Locate the cell with the specified text and output its (x, y) center coordinate. 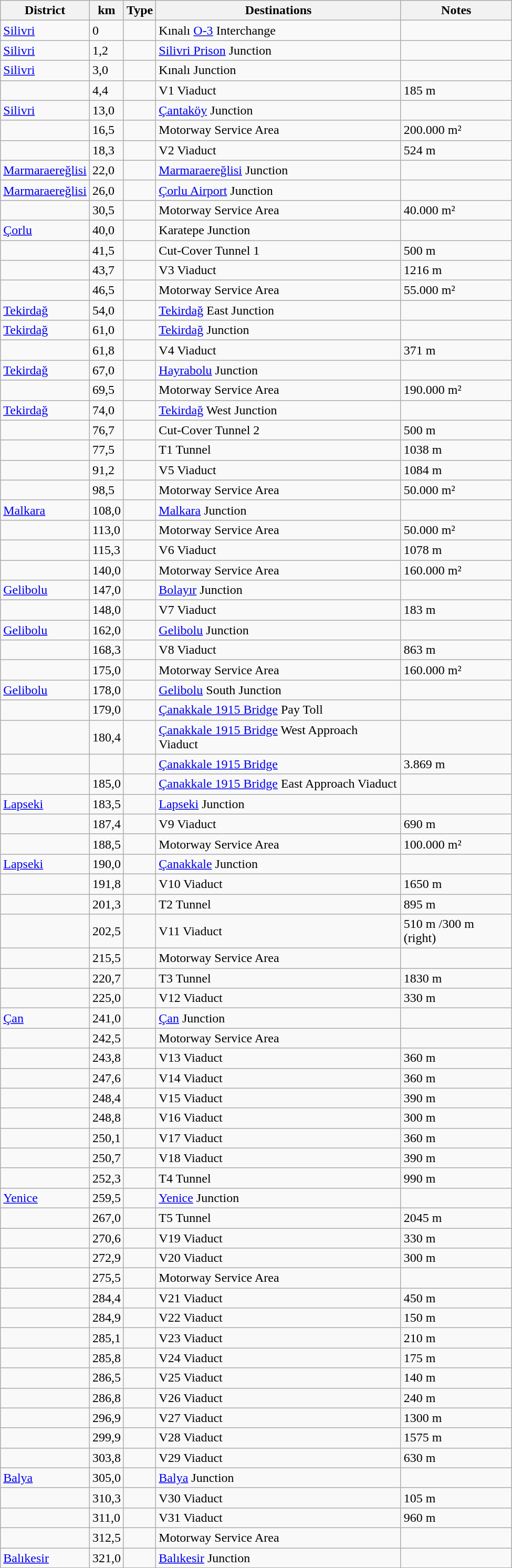
190,0 (106, 864)
Çantaköy Junction (278, 110)
1,2 (106, 50)
Kınalı O-3 Interchange (278, 30)
Çanakkale 1915 Bridge (278, 764)
98,5 (106, 490)
185,0 (106, 784)
V16 Viaduct (278, 1118)
43,7 (106, 270)
V21 Viaduct (278, 1298)
Destinations (278, 11)
91,2 (106, 470)
247,6 (106, 1078)
190.000 m² (456, 390)
V17 Viaduct (278, 1138)
185 m (456, 90)
202,5 (106, 932)
243,8 (106, 1058)
V4 Viaduct (278, 350)
Tekirdağ East Junction (278, 310)
175 m (456, 1358)
Cut-Cover Tunnel 2 (278, 430)
V29 Viaduct (278, 1458)
Malkara (45, 510)
201,3 (106, 904)
V22 Viaduct (278, 1318)
267,0 (106, 1218)
Notes (456, 11)
140 m (456, 1378)
Çan (45, 1018)
Kınalı Junction (278, 70)
310,3 (106, 1498)
V2 Viaduct (278, 150)
V7 Viaduct (278, 610)
Gelibolu Junction (278, 630)
30,5 (106, 210)
148,0 (106, 610)
180,4 (106, 737)
V25 Viaduct (278, 1378)
V30 Viaduct (278, 1498)
Tekirdağ West Junction (278, 410)
311,0 (106, 1518)
296,9 (106, 1418)
61,0 (106, 330)
67,0 (106, 370)
284,9 (106, 1318)
524 m (456, 150)
km (106, 11)
990 m (456, 1178)
0 (106, 30)
183 m (456, 610)
13,0 (106, 110)
Yenice (45, 1198)
305,0 (106, 1478)
74,0 (106, 410)
220,7 (106, 978)
Cut-Cover Tunnel 1 (278, 250)
76,7 (106, 430)
Çanakkale 1915 Bridge Pay Toll (278, 710)
Balıkesir Junction (278, 1558)
Balya Junction (278, 1478)
Karatepe Junction (278, 230)
191,8 (106, 884)
175,0 (106, 670)
77,5 (106, 450)
69,5 (106, 390)
V15 Viaduct (278, 1098)
270,6 (106, 1238)
Yenice Junction (278, 1198)
V26 Viaduct (278, 1398)
188,5 (106, 844)
210 m (456, 1338)
150 m (456, 1318)
V6 Viaduct (278, 550)
1650 m (456, 884)
1216 m (456, 270)
1300 m (456, 1418)
286,8 (106, 1398)
V3 Viaduct (278, 270)
162,0 (106, 630)
960 m (456, 1518)
140,0 (106, 570)
District (45, 11)
Hayrabolu Junction (278, 370)
V11 Viaduct (278, 932)
863 m (456, 650)
V1 Viaduct (278, 90)
T5 Tunnel (278, 1218)
250,7 (106, 1158)
V8 Viaduct (278, 650)
248,4 (106, 1098)
V13 Viaduct (278, 1058)
Çorlu Airport Junction (278, 190)
285,1 (106, 1338)
V5 Viaduct (278, 470)
225,0 (106, 998)
Çanakkale 1915 Bridge West Approach Viaduct (278, 737)
252,3 (106, 1178)
61,8 (106, 350)
1038 m (456, 450)
V27 Viaduct (278, 1418)
Çorlu (45, 230)
1575 m (456, 1438)
286,5 (106, 1378)
115,3 (106, 550)
V14 Viaduct (278, 1078)
113,0 (106, 530)
4,4 (106, 90)
18,3 (106, 150)
248,8 (106, 1118)
178,0 (106, 690)
299,9 (106, 1438)
V31 Viaduct (278, 1518)
272,9 (106, 1258)
312,5 (106, 1538)
371 m (456, 350)
187,4 (106, 824)
26,0 (106, 190)
Malkara Junction (278, 510)
895 m (456, 904)
41,5 (106, 250)
V9 Viaduct (278, 824)
Çanakkale 1915 Bridge East Approach Viaduct (278, 784)
108,0 (106, 510)
285,8 (106, 1358)
Çanakkale Junction (278, 864)
147,0 (106, 590)
1084 m (456, 470)
630 m (456, 1458)
Marmaraereğlisi Junction (278, 170)
510 m /300 m (right) (456, 932)
40.000 m² (456, 210)
3.869 m (456, 764)
275,5 (106, 1278)
Tekirdağ Junction (278, 330)
22,0 (106, 170)
1830 m (456, 978)
V24 Viaduct (278, 1358)
240 m (456, 1398)
T3 Tunnel (278, 978)
200.000 m² (456, 130)
V10 Viaduct (278, 884)
55.000 m² (456, 290)
T2 Tunnel (278, 904)
3,0 (106, 70)
Type (140, 11)
105 m (456, 1498)
40,0 (106, 230)
303,8 (106, 1458)
V18 Viaduct (278, 1158)
Balıkesir (45, 1558)
Balya (45, 1478)
259,5 (106, 1198)
241,0 (106, 1018)
V12 Viaduct (278, 998)
215,5 (106, 958)
Silivri Prison Junction (278, 50)
690 m (456, 824)
321,0 (106, 1558)
242,5 (106, 1038)
1078 m (456, 550)
V20 Viaduct (278, 1258)
168,3 (106, 650)
284,4 (106, 1298)
250,1 (106, 1138)
V19 Viaduct (278, 1238)
46,5 (106, 290)
16,5 (106, 130)
Çan Junction (278, 1018)
V28 Viaduct (278, 1438)
T1 Tunnel (278, 450)
54,0 (106, 310)
100.000 m² (456, 844)
Gelibolu South Junction (278, 690)
Lapseki Junction (278, 804)
V23 Viaduct (278, 1338)
2045 m (456, 1218)
450 m (456, 1298)
179,0 (106, 710)
Bolayır Junction (278, 590)
183,5 (106, 804)
T4 Tunnel (278, 1178)
